Scan for the cell matching the given text and deliver its (X, Y) coordinate at center. 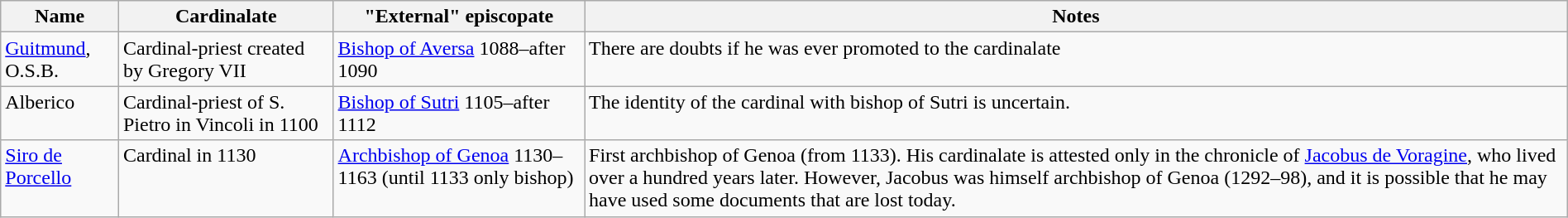
Archbishop of Genoa 1130–1163 (until 1133 only bishop) (458, 178)
Cardinal-priest created by Gregory VII (226, 60)
Cardinalate (226, 17)
The identity of the cardinal with bishop of Sutri is uncertain. (1077, 113)
"External" episcopate (458, 17)
Notes (1077, 17)
Siro de Porcello (60, 178)
Alberico (60, 113)
Name (60, 17)
Cardinal-priest of S. Pietro in Vincoli in 1100 (226, 113)
There are doubts if he was ever promoted to the cardinalate (1077, 60)
Cardinal in 1130 (226, 178)
Guitmund, O.S.B. (60, 60)
Bishop of Sutri 1105–after 1112 (458, 113)
Bishop of Aversa 1088–after 1090 (458, 60)
